Search for the cell housing the specified text and yield its [x, y] center coordinate. 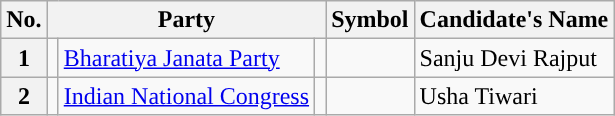
Indian National Congress [186, 96]
Party [186, 20]
2 [24, 96]
Bharatiya Janata Party [186, 58]
Candidate's Name [514, 20]
Usha Tiwari [514, 96]
Symbol [370, 20]
No. [24, 20]
Sanju Devi Rajput [514, 58]
1 [24, 58]
